Locate the cell with the specified text and output its (x, y) center coordinate. 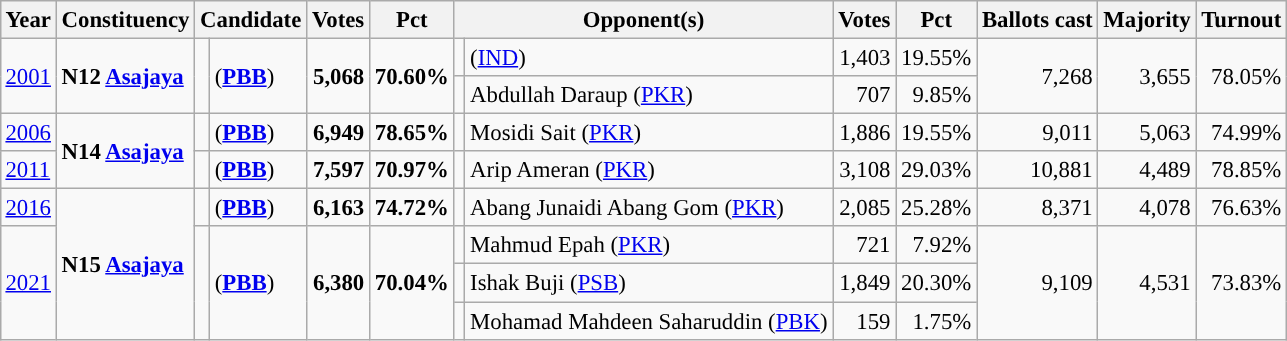
4,531 (1147, 282)
10,881 (1038, 170)
6,949 (338, 133)
Candidate (251, 20)
6,163 (338, 208)
3,655 (1147, 76)
76.63% (1242, 208)
9.85% (936, 95)
Arip Ameran (PKR) (649, 170)
(IND) (649, 57)
70.97% (412, 170)
78.65% (412, 133)
Abang Junaidi Abang Gom (PKR) (649, 208)
Mahmud Epah (PKR) (649, 245)
2011 (28, 170)
20.30% (936, 283)
4,078 (1147, 208)
29.03% (936, 170)
707 (864, 95)
6,380 (338, 282)
78.85% (1242, 170)
2021 (28, 282)
5,068 (338, 76)
9,011 (1038, 133)
8,371 (1038, 208)
73.83% (1242, 282)
2001 (28, 76)
2,085 (864, 208)
N12 Asajaya (125, 76)
Ballots cast (1038, 20)
Mosidi Sait (PKR) (649, 133)
Majority (1147, 20)
Constituency (125, 20)
159 (864, 321)
70.04% (412, 282)
3,108 (864, 170)
74.72% (412, 208)
25.28% (936, 208)
5,063 (1147, 133)
2006 (28, 133)
721 (864, 245)
9,109 (1038, 282)
Year (28, 20)
Mohamad Mahdeen Saharuddin (PBK) (649, 321)
1.75% (936, 321)
N15 Asajaya (125, 264)
1,849 (864, 283)
Turnout (1242, 20)
1,886 (864, 133)
4,489 (1147, 170)
2016 (28, 208)
Abdullah Daraup (PKR) (649, 95)
Ishak Buji (PSB) (649, 283)
70.60% (412, 76)
N14 Asajaya (125, 152)
Opponent(s) (644, 20)
7.92% (936, 245)
1,403 (864, 57)
7,268 (1038, 76)
78.05% (1242, 76)
74.99% (1242, 133)
7,597 (338, 170)
